Determine the (x, y) coordinate at the center of the cell enclosing the given text.  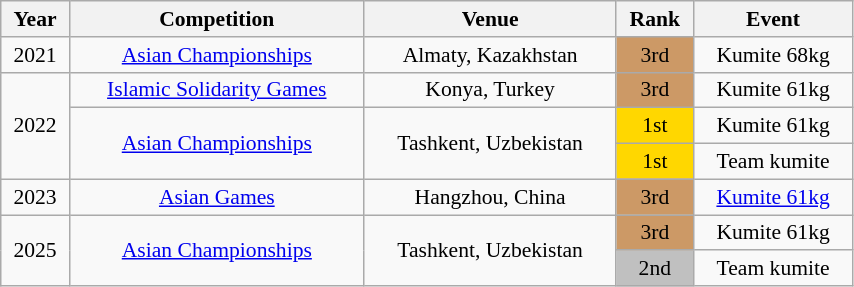
Kumite 68kg (774, 55)
Islamic Solidarity Games (216, 90)
Hangzhou, China (490, 197)
Konya, Turkey (490, 90)
Asian Games (216, 197)
Event (774, 19)
2022 (36, 126)
2025 (36, 250)
Rank (655, 19)
2021 (36, 55)
Almaty, Kazakhstan (490, 55)
2nd (655, 269)
Venue (490, 19)
Year (36, 19)
Competition (216, 19)
2023 (36, 197)
